Output the (x, y) coordinate of the center of the cell containing the given text.  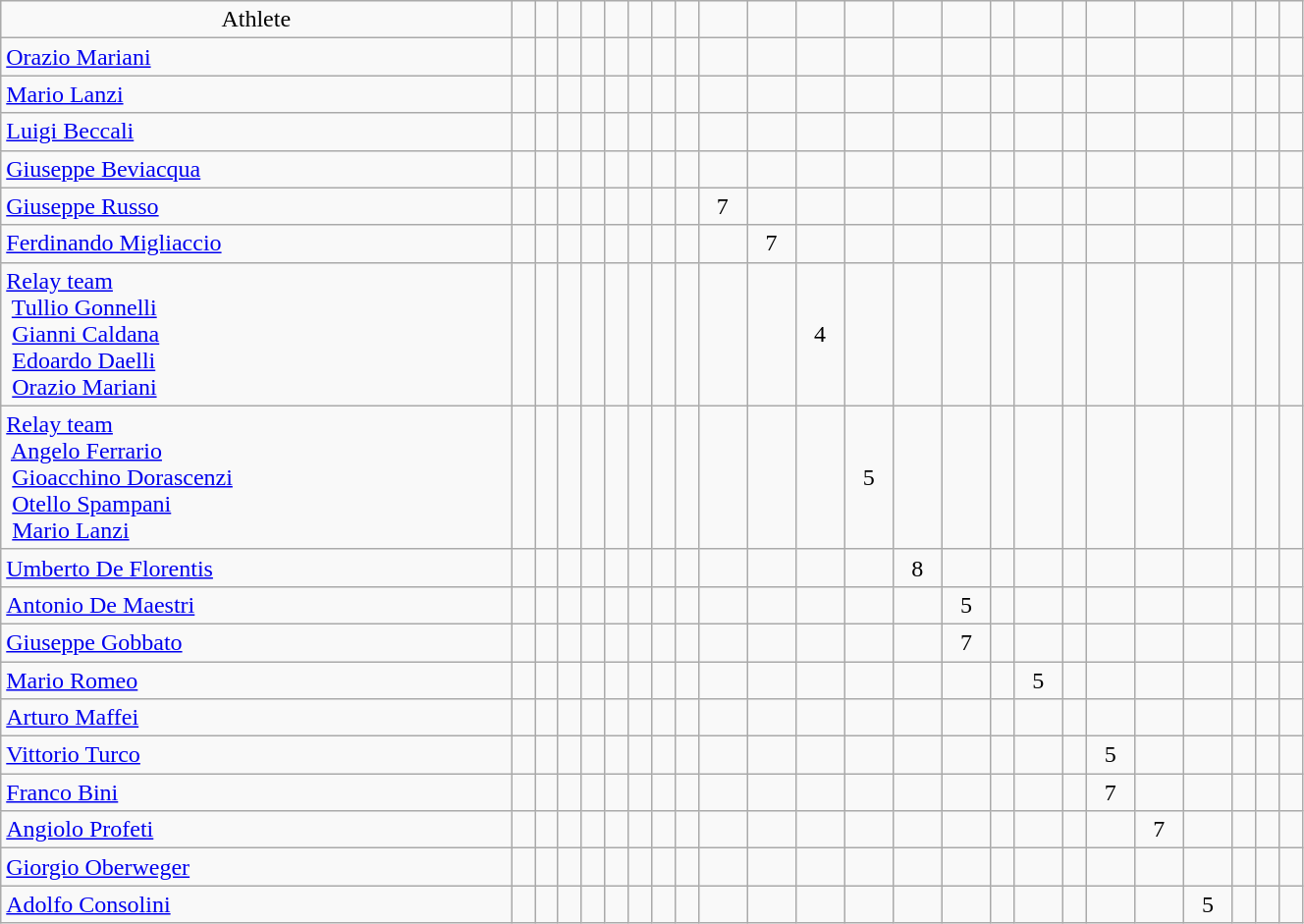
Arturo Maffei (256, 718)
Luigi Beccali (256, 132)
Relay team Angelo Ferrario Gioacchino Dorascenzi Otello Spampani Mario Lanzi (256, 477)
Angiolo Profeti (256, 830)
Adolfo Consolini (256, 904)
Vittorio Turco (256, 755)
Relay team Tullio Gonnelli Gianni Caldana Edoardo Daelli Orazio Mariani (256, 334)
Mario Lanzi (256, 94)
8 (917, 568)
Antonio De Maestri (256, 605)
Giorgio Oberweger (256, 867)
Athlete (256, 20)
Orazio Mariani (256, 57)
Franco Bini (256, 792)
Giuseppe Gobbato (256, 642)
Giuseppe Russo (256, 206)
4 (820, 334)
Giuseppe Beviacqua (256, 169)
Umberto De Florentis (256, 568)
Ferdinando Migliaccio (256, 244)
Mario Romeo (256, 680)
